Find where the given text appears and provide that cell's center as [x, y] coordinate. 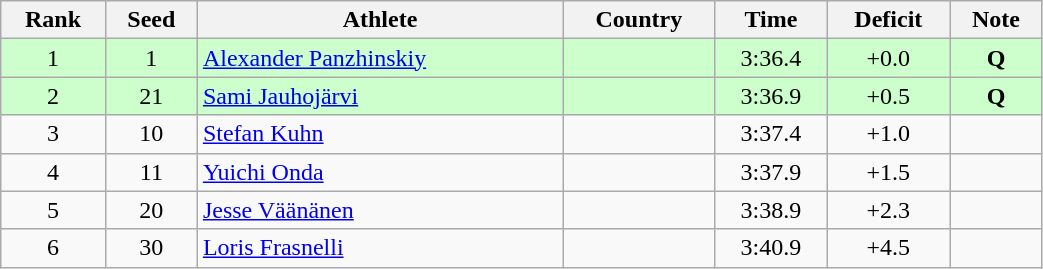
Yuichi Onda [380, 172]
3:36.9 [771, 96]
Note [996, 20]
Deficit [888, 20]
Jesse Väänänen [380, 210]
Loris Frasnelli [380, 248]
20 [151, 210]
+4.5 [888, 248]
3 [54, 134]
Rank [54, 20]
3:36.4 [771, 58]
10 [151, 134]
+2.3 [888, 210]
5 [54, 210]
Athlete [380, 20]
Stefan Kuhn [380, 134]
+1.0 [888, 134]
+0.0 [888, 58]
2 [54, 96]
Alexander Panzhinskiy [380, 58]
21 [151, 96]
Seed [151, 20]
Time [771, 20]
3:38.9 [771, 210]
+1.5 [888, 172]
3:37.4 [771, 134]
4 [54, 172]
Country [639, 20]
30 [151, 248]
3:37.9 [771, 172]
3:40.9 [771, 248]
6 [54, 248]
11 [151, 172]
Sami Jauhojärvi [380, 96]
+0.5 [888, 96]
